Capture the cell that displays the provided text and extract its (X, Y) central coordinate. 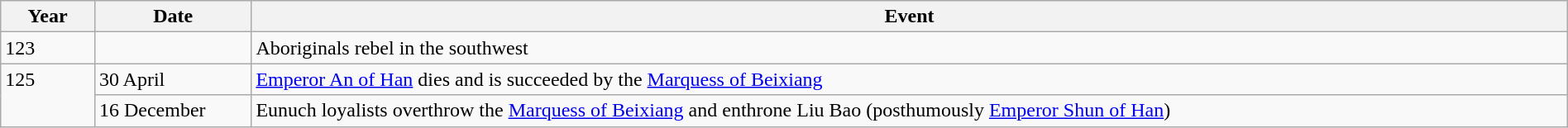
Event (910, 17)
Year (48, 17)
125 (48, 95)
123 (48, 48)
30 April (172, 79)
16 December (172, 111)
Eunuch loyalists overthrow the Marquess of Beixiang and enthrone Liu Bao (posthumously Emperor Shun of Han) (910, 111)
Date (172, 17)
Emperor An of Han dies and is succeeded by the Marquess of Beixiang (910, 79)
Aboriginals rebel in the southwest (910, 48)
